Return the (X, Y) coordinate for the center point of the cell that contains the specified text.  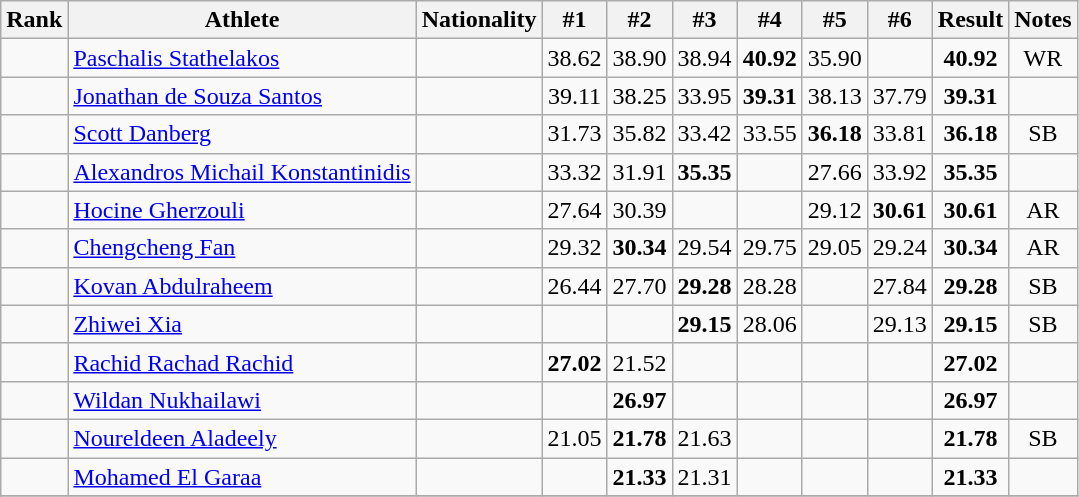
Jonathan de Souza Santos (242, 96)
Result (970, 20)
33.95 (704, 96)
38.90 (640, 58)
Nationality (479, 20)
33.42 (704, 134)
Noureldeen Aladeely (242, 438)
#6 (900, 20)
Kovan Abdulraheem (242, 286)
Rank (34, 20)
#4 (770, 20)
26.44 (574, 286)
21.31 (704, 477)
Mohamed El Garaa (242, 477)
Alexandros Michail Konstantinidis (242, 172)
Hocine Gherzouli (242, 210)
Scott Danberg (242, 134)
Chengcheng Fan (242, 248)
#1 (574, 20)
33.32 (574, 172)
27.66 (834, 172)
27.64 (574, 210)
#3 (704, 20)
29.13 (900, 324)
27.84 (900, 286)
#2 (640, 20)
Wildan Nukhailawi (242, 400)
31.91 (640, 172)
31.73 (574, 134)
33.81 (900, 134)
Rachid Rachad Rachid (242, 362)
28.28 (770, 286)
29.05 (834, 248)
29.32 (574, 248)
29.54 (704, 248)
Notes (1043, 20)
29.75 (770, 248)
38.25 (640, 96)
33.92 (900, 172)
21.63 (704, 438)
#5 (834, 20)
21.52 (640, 362)
38.13 (834, 96)
35.90 (834, 58)
WR (1043, 58)
33.55 (770, 134)
35.82 (640, 134)
Athlete (242, 20)
38.94 (704, 58)
37.79 (900, 96)
21.05 (574, 438)
28.06 (770, 324)
30.39 (640, 210)
Paschalis Stathelakos (242, 58)
29.24 (900, 248)
Zhiwei Xia (242, 324)
38.62 (574, 58)
39.11 (574, 96)
29.12 (834, 210)
27.70 (640, 286)
